Find where the given text appears and provide that cell's center as [x, y] coordinate. 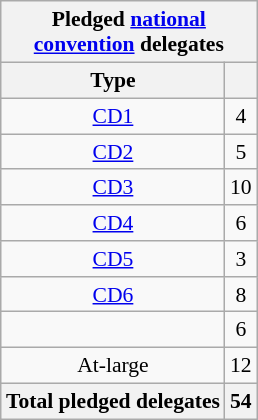
CD3 [113, 187]
CD4 [113, 223]
CD5 [113, 259]
Total pledged delegates [113, 401]
Pledged nationalconvention delegates [129, 32]
12 [241, 365]
CD1 [113, 116]
5 [241, 152]
4 [241, 116]
Type [113, 80]
CD2 [113, 152]
CD6 [113, 294]
10 [241, 187]
54 [241, 401]
8 [241, 294]
3 [241, 259]
At-large [113, 365]
